Capture the cell that displays the provided text and extract its (x, y) central coordinate. 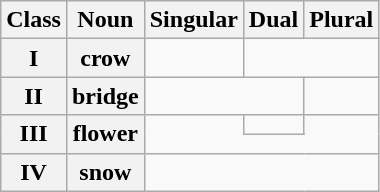
Dual (273, 20)
III (34, 134)
Plural (342, 20)
Singular (194, 20)
IV (34, 172)
II (34, 96)
crow (105, 58)
Noun (105, 20)
I (34, 58)
Class (34, 20)
snow (105, 172)
flower (105, 134)
bridge (105, 96)
